Detect which cell encompasses the target text, then output its (X, Y) center coordinate. 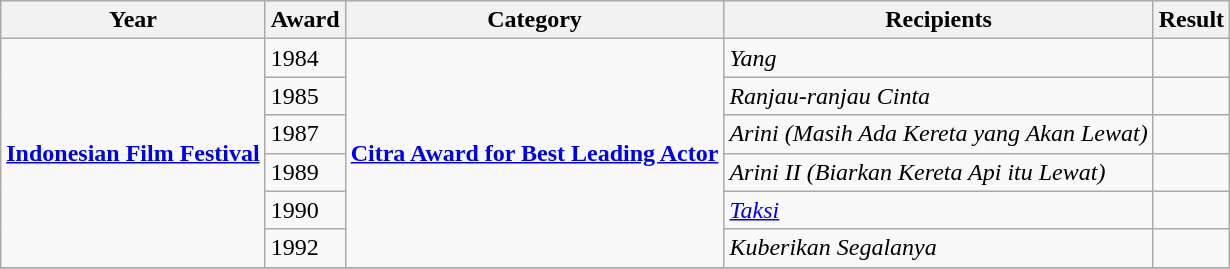
Category (534, 20)
1992 (305, 248)
Result (1191, 20)
Arini (Masih Ada Kereta yang Akan Lewat) (938, 134)
1990 (305, 210)
1989 (305, 172)
Arini II (Biarkan Kereta Api itu Lewat) (938, 172)
Yang (938, 58)
Indonesian Film Festival (133, 153)
1984 (305, 58)
1985 (305, 96)
Citra Award for Best Leading Actor (534, 153)
Taksi (938, 210)
Kuberikan Segalanya (938, 248)
1987 (305, 134)
Year (133, 20)
Award (305, 20)
Recipients (938, 20)
Ranjau-ranjau Cinta (938, 96)
